Provide the (X, Y) coordinate of the cell's center where the given text is located.  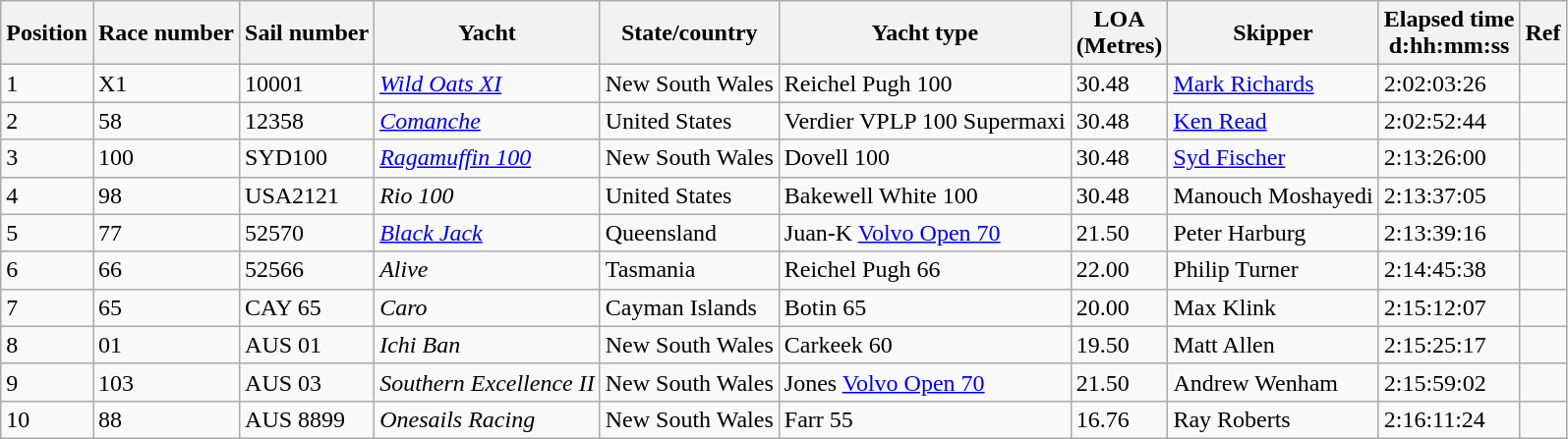
Jones Volvo Open 70 (924, 382)
AUS 8899 (307, 419)
2:13:26:00 (1449, 158)
5 (47, 233)
2:16:11:24 (1449, 419)
52570 (307, 233)
CAY 65 (307, 307)
9 (47, 382)
2:15:12:07 (1449, 307)
16.76 (1119, 419)
Peter Harburg (1273, 233)
Bakewell White 100 (924, 195)
X1 (165, 83)
Black Jack (488, 233)
Southern Excellence II (488, 382)
Skipper (1273, 33)
Carkeek 60 (924, 345)
88 (165, 419)
2 (47, 121)
State/country (689, 33)
Ichi Ban (488, 345)
103 (165, 382)
SYD100 (307, 158)
Position (47, 33)
52566 (307, 270)
Max Klink (1273, 307)
Botin 65 (924, 307)
Caro (488, 307)
77 (165, 233)
22.00 (1119, 270)
65 (165, 307)
AUS 01 (307, 345)
Yacht (488, 33)
Verdier VPLP 100 Supermaxi (924, 121)
19.50 (1119, 345)
1 (47, 83)
Ragamuffin 100 (488, 158)
Elapsed time d:hh:mm:ss (1449, 33)
12358 (307, 121)
LOA (Metres) (1119, 33)
Andrew Wenham (1273, 382)
100 (165, 158)
Mark Richards (1273, 83)
4 (47, 195)
Ref (1543, 33)
10 (47, 419)
8 (47, 345)
66 (165, 270)
98 (165, 195)
Juan-K Volvo Open 70 (924, 233)
01 (165, 345)
Ken Read (1273, 121)
Rio 100 (488, 195)
Tasmania (689, 270)
Reichel Pugh 66 (924, 270)
2:13:39:16 (1449, 233)
58 (165, 121)
Yacht type (924, 33)
2:13:37:05 (1449, 195)
2:02:03:26 (1449, 83)
Manouch Moshayedi (1273, 195)
Philip Turner (1273, 270)
7 (47, 307)
Syd Fischer (1273, 158)
Onesails Racing (488, 419)
Reichel Pugh 100 (924, 83)
Comanche (488, 121)
2:15:25:17 (1449, 345)
6 (47, 270)
10001 (307, 83)
3 (47, 158)
USA2121 (307, 195)
Farr 55 (924, 419)
Dovell 100 (924, 158)
Cayman Islands (689, 307)
Queensland (689, 233)
Wild Oats XI (488, 83)
Sail number (307, 33)
Ray Roberts (1273, 419)
2:15:59:02 (1449, 382)
20.00 (1119, 307)
Race number (165, 33)
Matt Allen (1273, 345)
2:02:52:44 (1449, 121)
Alive (488, 270)
2:14:45:38 (1449, 270)
AUS 03 (307, 382)
